Return [x, y] of the center of cell containing provided text 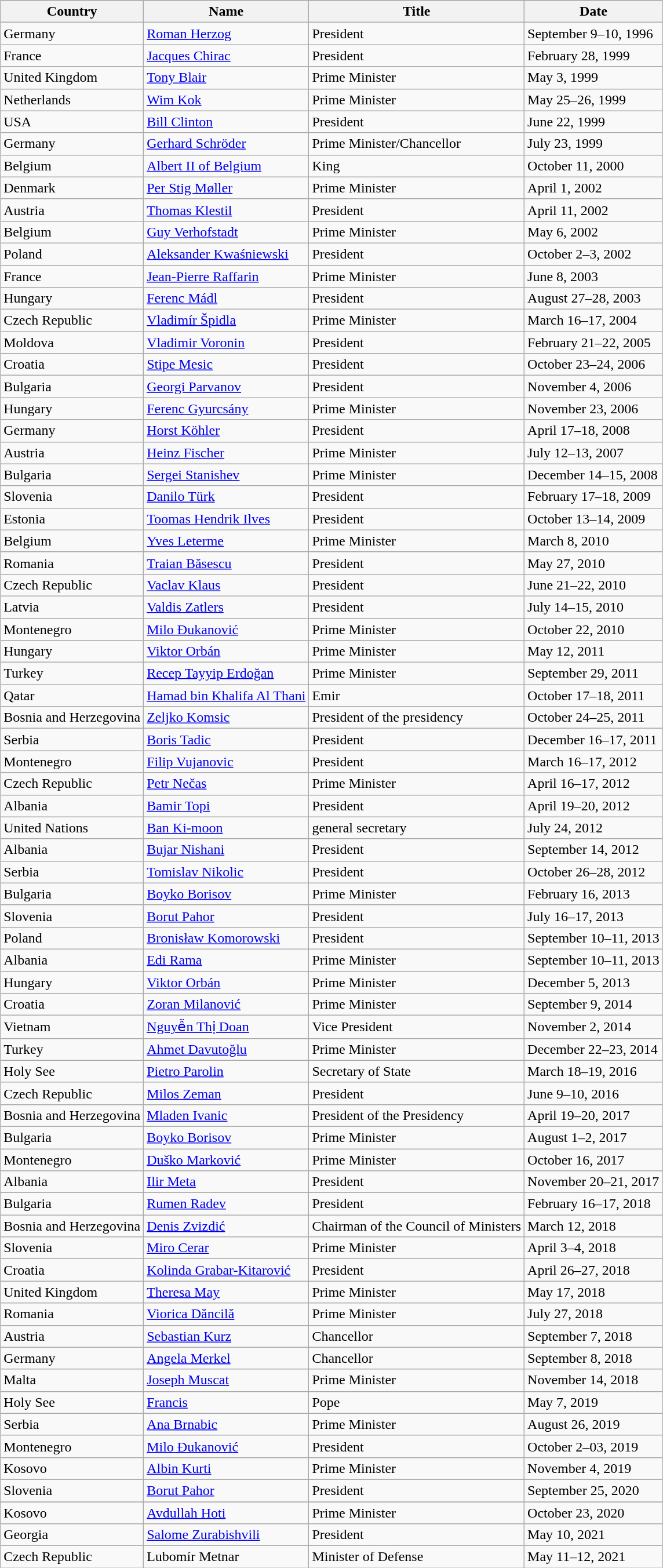
September 9, 2014 [593, 1005]
December 5, 2013 [593, 983]
USA [72, 122]
July 12–13, 2007 [593, 453]
Theresa May [226, 1292]
Rumen Radev [226, 1204]
October 2–3, 2002 [593, 254]
May 6, 2002 [593, 232]
Aleksander Kwaśniewski [226, 254]
Moldova [72, 343]
July 23, 1999 [593, 144]
Salome Zurabishvili [226, 1535]
April 19–20, 2012 [593, 806]
King [417, 166]
May 27, 2010 [593, 563]
Francis [226, 1402]
Tony Blair [226, 78]
Estonia [72, 519]
Danilo Türk [226, 497]
Secretary of State [417, 1071]
May 12, 2011 [593, 652]
October 17–18, 2011 [593, 696]
Sergei Stanishev [226, 475]
November 4, 2006 [593, 387]
July 16–17, 2013 [593, 916]
Traian Băsescu [226, 563]
April 3–4, 2018 [593, 1248]
Prime Minister/Chancellor [417, 144]
Viorica Dăncilă [226, 1314]
April 17–18, 2008 [593, 431]
May 25–26, 1999 [593, 100]
November 4, 2019 [593, 1468]
Joseph Muscat [226, 1380]
President of the Presidency [417, 1115]
February 28, 1999 [593, 56]
Petr Nečas [226, 784]
Georgia [72, 1535]
Milos Zeman [226, 1093]
April 11, 2002 [593, 210]
December 22–23, 2014 [593, 1049]
Netherlands [72, 100]
March 12, 2018 [593, 1226]
Denmark [72, 188]
Vietnam [72, 1027]
October 26–28, 2012 [593, 872]
Bill Clinton [226, 122]
September 14, 2012 [593, 850]
Qatar [72, 696]
Mladen Ivanic [226, 1115]
Recep Tayyip Erdoğan [226, 674]
September 7, 2018 [593, 1336]
Latvia [72, 607]
United Nations [72, 828]
May 11–12, 2021 [593, 1557]
Ferenc Mádl [226, 299]
August 26, 2019 [593, 1424]
February 21–22, 2005 [593, 343]
May 10, 2021 [593, 1535]
Horst Köhler [226, 431]
Sebastian Kurz [226, 1336]
October 16, 2017 [593, 1160]
September 25, 2020 [593, 1490]
Albin Kurti [226, 1468]
July 14–15, 2010 [593, 607]
March 16–17, 2012 [593, 762]
Kolinda Grabar-Kitarović [226, 1270]
February 16, 2013 [593, 894]
June 9–10, 2016 [593, 1093]
August 27–28, 2003 [593, 299]
Thomas Klestil [226, 210]
September 9–10, 1996 [593, 34]
June 21–22, 2010 [593, 585]
December 16–17, 2011 [593, 740]
November 14, 2018 [593, 1380]
Zeljko Komsic [226, 718]
Country [72, 12]
Wim Kok [226, 100]
Boris Tadic [226, 740]
Duško Marković [226, 1160]
October 11, 2000 [593, 166]
Zoran Milanović [226, 1005]
February 17–18, 2009 [593, 497]
November 23, 2006 [593, 409]
May 17, 2018 [593, 1292]
September 8, 2018 [593, 1358]
Vice President [417, 1027]
Denis Zvizdić [226, 1226]
March 16–17, 2004 [593, 321]
Heinz Fischer [226, 453]
Ban Ki-moon [226, 828]
Stipe Mesic [226, 365]
October 24–25, 2011 [593, 718]
Ilir Meta [226, 1182]
Lubomír Metnar [226, 1557]
Albert II of Belgium [226, 166]
Vladimír Špidla [226, 321]
Gerhard Schröder [226, 144]
May 7, 2019 [593, 1402]
Edi Rama [226, 960]
April 16–17, 2012 [593, 784]
Georgi Parvanov [226, 387]
Nguyễn Thị Doan [226, 1027]
October 2–03, 2019 [593, 1446]
Minister of Defense [417, 1557]
March 18–19, 2016 [593, 1071]
August 1–2, 2017 [593, 1137]
Avdullah Hoti [226, 1512]
June 22, 1999 [593, 122]
Ahmet Davutoğlu [226, 1049]
Angela Merkel [226, 1358]
Vaclav Klaus [226, 585]
October 13–14, 2009 [593, 519]
November 2, 2014 [593, 1027]
Jacques Chirac [226, 56]
November 20–21, 2017 [593, 1182]
May 3, 1999 [593, 78]
April 26–27, 2018 [593, 1270]
Roman Herzog [226, 34]
Malta [72, 1380]
Bamir Topi [226, 806]
Ferenc Gyurcsány [226, 409]
Chairman of the Council of Ministers [417, 1226]
Jean-Pierre Raffarin [226, 277]
March 8, 2010 [593, 541]
Yves Leterme [226, 541]
Ana Brnabic [226, 1424]
Date [593, 12]
July 27, 2018 [593, 1314]
Vladimir Voronin [226, 343]
Filip Vujanovic [226, 762]
Hamad bin Khalifa Al Thani [226, 696]
Pietro Parolin [226, 1071]
Valdis Zatlers [226, 607]
July 24, 2012 [593, 828]
December 14–15, 2008 [593, 475]
Title [417, 12]
September 29, 2011 [593, 674]
Per Stig Møller [226, 188]
Emir [417, 696]
general secretary [417, 828]
April 19–20, 2017 [593, 1115]
Tomislav Nikolic [226, 872]
Bronisław Komorowski [226, 938]
February 16–17, 2018 [593, 1204]
June 8, 2003 [593, 277]
Pope [417, 1402]
Miro Cerar [226, 1248]
October 23, 2020 [593, 1512]
Toomas Hendrik Ilves [226, 519]
Bujar Nishani [226, 850]
April 1, 2002 [593, 188]
Guy Verhofstadt [226, 232]
October 22, 2010 [593, 629]
President of the presidency [417, 718]
October 23–24, 2006 [593, 365]
Name [226, 12]
